Pinpoint the cell where the given text exists, returning its (x, y) midpoint coordinate. 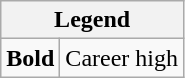
Legend (92, 20)
Bold (30, 58)
Career high (122, 58)
